Detect which cell encompasses the target text, then output its (X, Y) center coordinate. 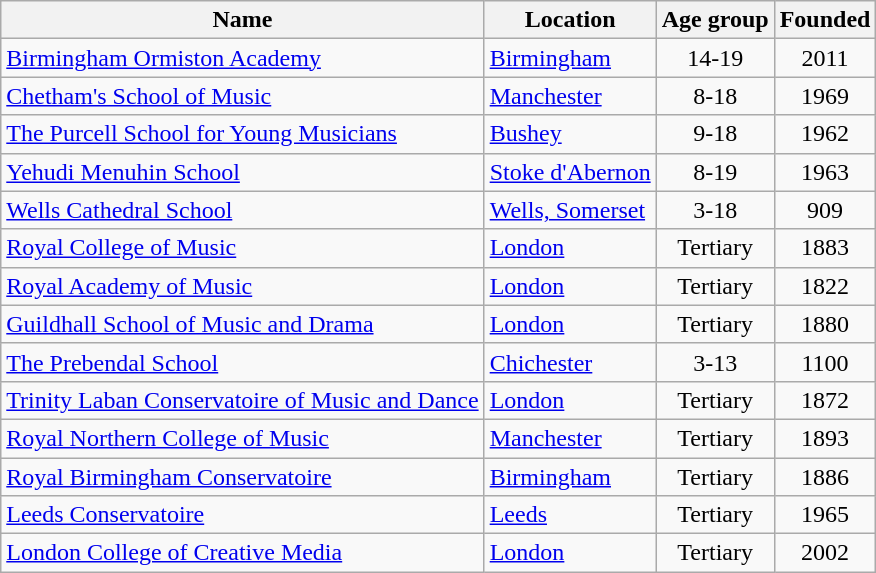
Guildhall School of Music and Drama (242, 324)
9-18 (715, 134)
1963 (825, 172)
909 (825, 210)
Royal Northern College of Music (242, 438)
The Purcell School for Young Musicians (242, 134)
1100 (825, 362)
14-19 (715, 58)
Chetham's School of Music (242, 96)
1969 (825, 96)
Royal College of Music (242, 248)
2011 (825, 58)
Leeds (570, 515)
1822 (825, 286)
Birmingham Ormiston Academy (242, 58)
Wells Cathedral School (242, 210)
Age group (715, 20)
Stoke d'Abernon (570, 172)
1883 (825, 248)
3-13 (715, 362)
Wells, Somerset (570, 210)
1965 (825, 515)
Trinity Laban Conservatoire of Music and Dance (242, 400)
Name (242, 20)
8-19 (715, 172)
1893 (825, 438)
Leeds Conservatoire (242, 515)
8-18 (715, 96)
Yehudi Menuhin School (242, 172)
Chichester (570, 362)
London College of Creative Media (242, 553)
3-18 (715, 210)
2002 (825, 553)
Founded (825, 20)
1880 (825, 324)
1886 (825, 477)
1872 (825, 400)
1962 (825, 134)
Location (570, 20)
The Prebendal School (242, 362)
Royal Birmingham Conservatoire (242, 477)
Royal Academy of Music (242, 286)
Bushey (570, 134)
